Return [X, Y] of the center of cell containing provided text 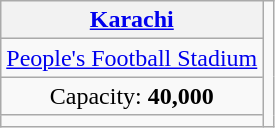
Karachi [132, 20]
Capacity: 40,000 [132, 96]
People's Football Stadium [132, 58]
